From the cell containing the given text, extract its center point as [x, y] coordinate. 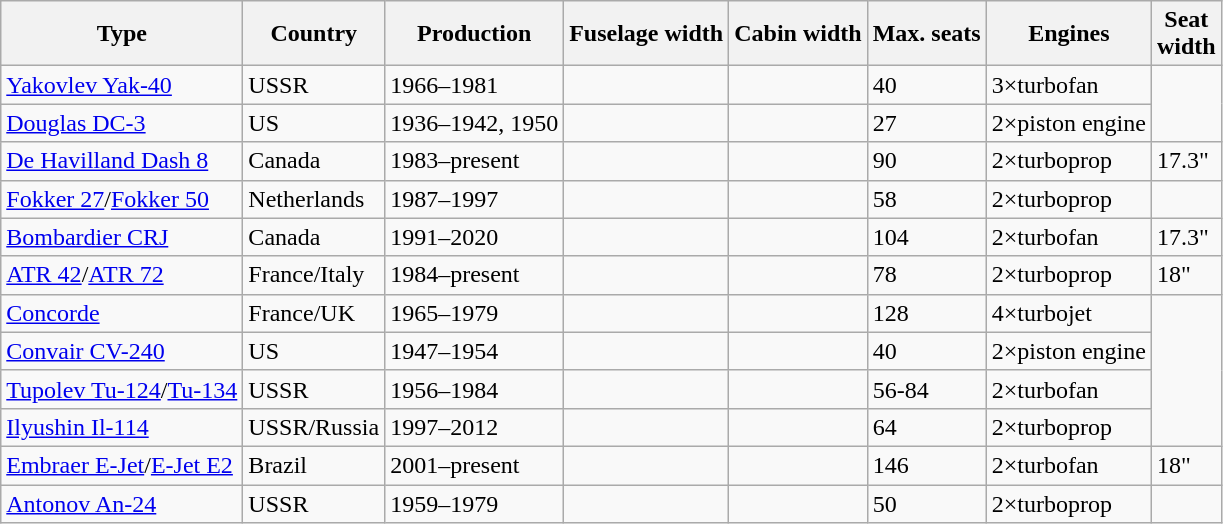
Seatwidth [1186, 34]
Yakovlev Yak-40 [122, 85]
56-84 [926, 389]
2001–present [474, 465]
1987–1997 [474, 199]
1947–1954 [474, 351]
104 [926, 237]
1936–1942, 1950 [474, 123]
3×turbofan [1068, 85]
78 [926, 275]
1966–1981 [474, 85]
Fokker 27/Fokker 50 [122, 199]
Ilyushin Il-114 [122, 427]
128 [926, 313]
Convair CV-240 [122, 351]
1984–present [474, 275]
1991–2020 [474, 237]
Concorde [122, 313]
Embraer E-Jet/E-Jet E2 [122, 465]
Antonov An-24 [122, 503]
Max. seats [926, 34]
1956–1984 [474, 389]
Douglas DC-3 [122, 123]
1965–1979 [474, 313]
Country [314, 34]
1997–2012 [474, 427]
ATR 42/ATR 72 [122, 275]
France/Italy [314, 275]
Bombardier CRJ [122, 237]
58 [926, 199]
Cabin width [798, 34]
50 [926, 503]
Production [474, 34]
4×turbojet [1068, 313]
Type [122, 34]
146 [926, 465]
1983–present [474, 161]
27 [926, 123]
Brazil [314, 465]
Tupolev Tu-124/Tu-134 [122, 389]
De Havilland Dash 8 [122, 161]
1959–1979 [474, 503]
Engines [1068, 34]
64 [926, 427]
France/UK [314, 313]
Fuselage width [646, 34]
Netherlands [314, 199]
USSR/Russia [314, 427]
90 [926, 161]
